Detect which cell encompasses the target text, then output its (x, y) center coordinate. 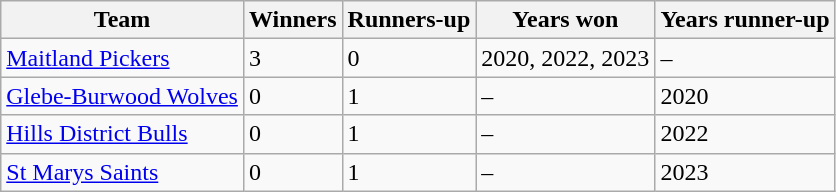
Runners-up (409, 20)
Glebe-Burwood Wolves (122, 96)
St Marys Saints (122, 172)
Maitland Pickers (122, 58)
2020 (745, 96)
2020, 2022, 2023 (566, 58)
2022 (745, 134)
2023 (745, 172)
Hills District Bulls (122, 134)
Years runner-up (745, 20)
Team (122, 20)
Winners (292, 20)
3 (292, 58)
Years won (566, 20)
